Scan for the cell matching the given text and deliver its (X, Y) coordinate at center. 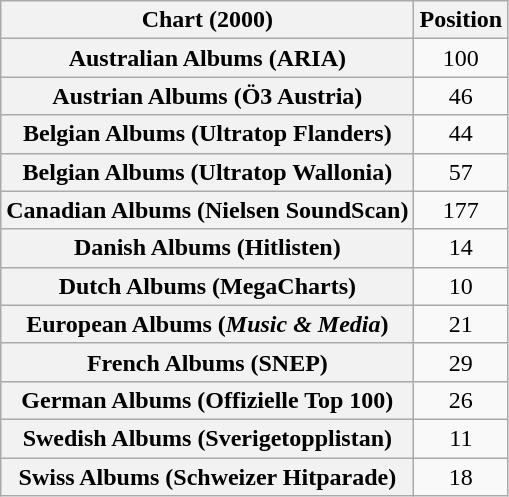
Canadian Albums (Nielsen SoundScan) (208, 210)
18 (461, 477)
100 (461, 58)
French Albums (SNEP) (208, 362)
44 (461, 134)
46 (461, 96)
Position (461, 20)
Belgian Albums (Ultratop Wallonia) (208, 172)
Belgian Albums (Ultratop Flanders) (208, 134)
Dutch Albums (MegaCharts) (208, 286)
Danish Albums (Hitlisten) (208, 248)
11 (461, 438)
177 (461, 210)
Swiss Albums (Schweizer Hitparade) (208, 477)
German Albums (Offizielle Top 100) (208, 400)
26 (461, 400)
Swedish Albums (Sverigetopplistan) (208, 438)
21 (461, 324)
10 (461, 286)
European Albums (Music & Media) (208, 324)
Chart (2000) (208, 20)
57 (461, 172)
Austrian Albums (Ö3 Austria) (208, 96)
Australian Albums (ARIA) (208, 58)
29 (461, 362)
14 (461, 248)
